Pinpoint the cell where the given text exists, returning its (X, Y) midpoint coordinate. 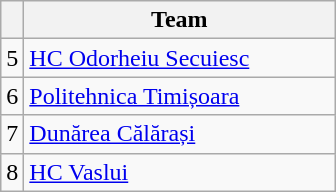
HC Vaslui (180, 172)
Politehnica Timișoara (180, 96)
Dunărea Călărași (180, 134)
Team (180, 20)
7 (12, 134)
HC Odorheiu Secuiesc (180, 58)
6 (12, 96)
8 (12, 172)
5 (12, 58)
